Return (x, y) of the center of cell containing provided text 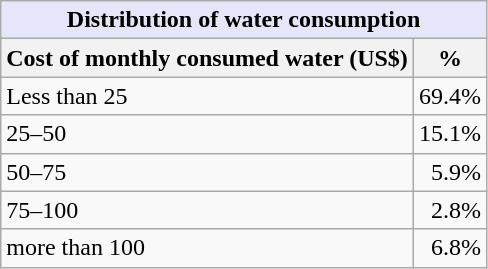
50–75 (208, 172)
2.8% (450, 210)
69.4% (450, 96)
Less than 25 (208, 96)
75–100 (208, 210)
Cost of monthly consumed water (US$) (208, 58)
Distribution of water consumption (244, 20)
15.1% (450, 134)
5.9% (450, 172)
% (450, 58)
more than 100 (208, 248)
6.8% (450, 248)
25–50 (208, 134)
